Scan for the cell matching the given text and deliver its [x, y] coordinate at center. 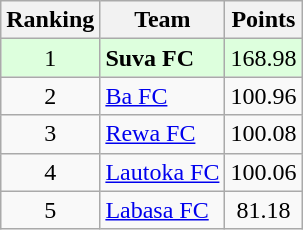
Rewa FC [162, 134]
Labasa FC [162, 210]
Ba FC [162, 96]
2 [50, 96]
3 [50, 134]
Lautoka FC [162, 172]
168.98 [264, 58]
Team [162, 20]
100.06 [264, 172]
4 [50, 172]
5 [50, 210]
81.18 [264, 210]
1 [50, 58]
Points [264, 20]
Ranking [50, 20]
100.08 [264, 134]
Suva FC [162, 58]
100.96 [264, 96]
